Return (X, Y) of the center of cell containing provided text 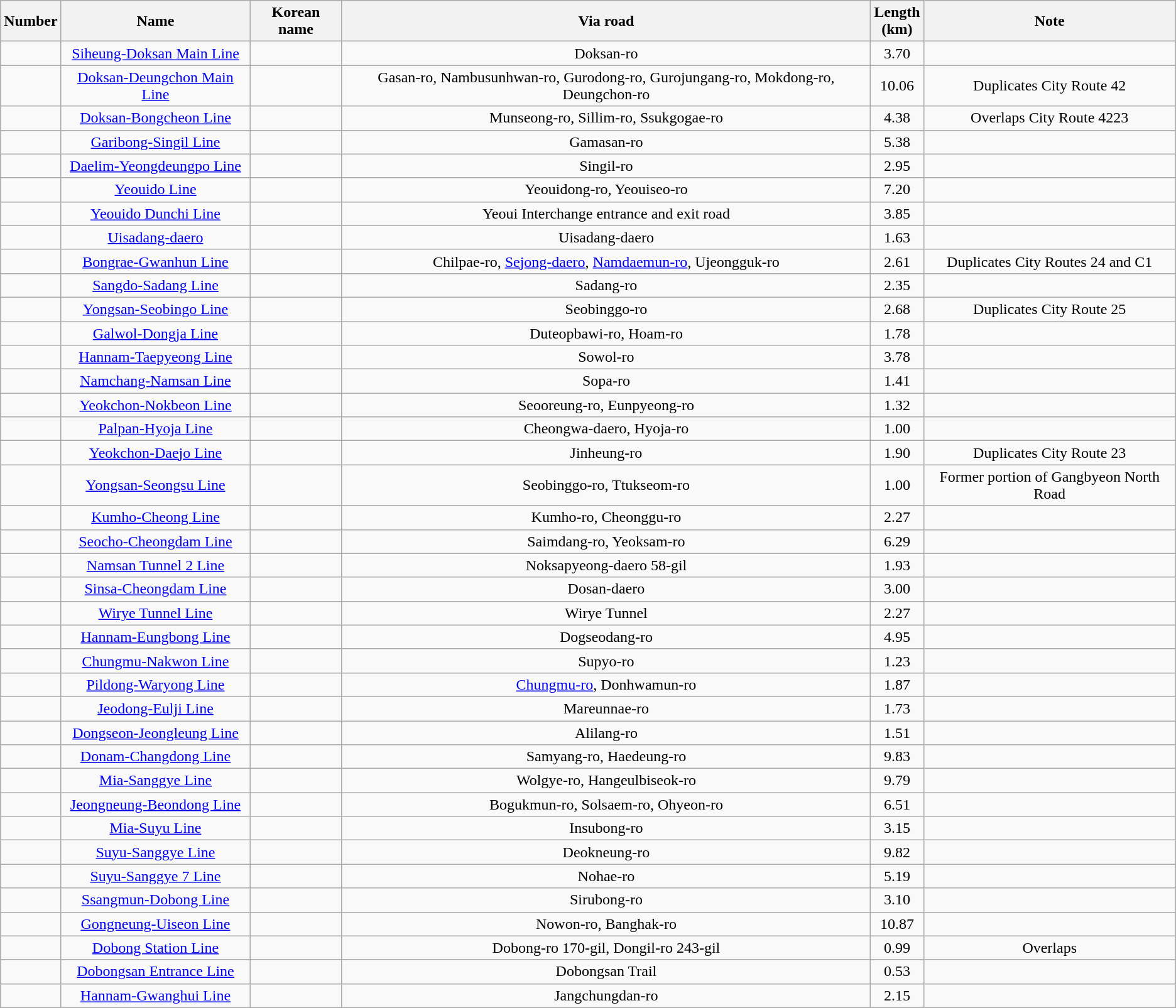
1.87 (897, 685)
Kumho-ro, Cheonggu-ro (606, 518)
4.95 (897, 637)
5.38 (897, 142)
Sirubong-ro (606, 900)
Dobongsan Trail (606, 972)
Jeodong-Eulji Line (156, 708)
Yeouido Dunchi Line (156, 214)
Namchang-Namsan Line (156, 381)
1.32 (897, 405)
2.35 (897, 285)
Duplicates City Route 23 (1049, 453)
Dosan-daero (606, 589)
Sopa-ro (606, 381)
0.99 (897, 948)
Length(km) (897, 21)
9.83 (897, 757)
Name (156, 21)
3.00 (897, 589)
Sadang-ro (606, 285)
Hannam-Taepyeong Line (156, 357)
Namsan Tunnel 2 Line (156, 565)
Dogseodang-ro (606, 637)
3.15 (897, 828)
Number (31, 21)
Supyo-ro (606, 661)
Insubong-ro (606, 828)
Yeouidong-ro, Yeouiseo-ro (606, 190)
Sangdo-Sadang Line (156, 285)
2.61 (897, 261)
3.85 (897, 214)
3.10 (897, 900)
Siheung-Doksan Main Line (156, 53)
Yeouido Line (156, 190)
Wirye Tunnel Line (156, 613)
1.41 (897, 381)
Dobong Station Line (156, 948)
Nohae-ro (606, 876)
6.51 (897, 805)
Daelim-Yeongdeungpo Line (156, 166)
1.51 (897, 733)
Overlaps City Route 4223 (1049, 118)
Via road (606, 21)
Jeongneung-Beondong Line (156, 805)
Palpan-Hyoja Line (156, 429)
Doksan-Bongcheon Line (156, 118)
1.23 (897, 661)
Mareunnae-ro (606, 708)
1.90 (897, 453)
9.82 (897, 852)
Donam-Changdong Line (156, 757)
2.68 (897, 309)
2.15 (897, 995)
Kumho-Cheong Line (156, 518)
Suyu-Sanggye 7 Line (156, 876)
1.63 (897, 237)
4.38 (897, 118)
Note (1049, 21)
Hannam-Eungbong Line (156, 637)
Chilpae-ro, Sejong-daero, Namdaemun-ro, Ujeongguk-ro (606, 261)
Deokneung-ro (606, 852)
Doksan-ro (606, 53)
6.29 (897, 541)
Chungmu-ro, Donhwamun-ro (606, 685)
Alilang-ro (606, 733)
Seooreung-ro, Eunpyeong-ro (606, 405)
Yongsan-Seongsu Line (156, 485)
Wirye Tunnel (606, 613)
Seobinggo-ro, Ttukseom-ro (606, 485)
Noksapyeong-daero 58-gil (606, 565)
Dongseon-Jeongleung Line (156, 733)
1.78 (897, 333)
Mia-Suyu Line (156, 828)
Seocho-Cheongdam Line (156, 541)
Duplicates City Route 42 (1049, 85)
Duteopbawi-ro, Hoam-ro (606, 333)
Hannam-Gwanghui Line (156, 995)
9.79 (897, 781)
2.95 (897, 166)
10.06 (897, 85)
Gasan-ro, Nambusunhwan-ro, Gurodong-ro, Gurojungang-ro, Mokdong-ro, Deungchon-ro (606, 85)
Pildong-Waryong Line (156, 685)
7.20 (897, 190)
1.73 (897, 708)
Jangchungdan-ro (606, 995)
Dobongsan Entrance Line (156, 972)
Singil-ro (606, 166)
Sinsa-Cheongdam Line (156, 589)
Mia-Sanggye Line (156, 781)
Dobong-ro 170-gil, Dongil-ro 243-gil (606, 948)
Nowon-ro, Banghak-ro (606, 924)
Gongneung-Uiseon Line (156, 924)
Yeokchon-Nokbeon Line (156, 405)
Jinheung-ro (606, 453)
3.70 (897, 53)
Yeokchon-Daejo Line (156, 453)
Seobinggo-ro (606, 309)
Duplicates City Routes 24 and C1 (1049, 261)
Former portion of Gangbyeon North Road (1049, 485)
Samyang-ro, Haedeung-ro (606, 757)
Duplicates City Route 25 (1049, 309)
Overlaps (1049, 948)
Korean name (296, 21)
Saimdang-ro, Yeoksam-ro (606, 541)
Sowol-ro (606, 357)
10.87 (897, 924)
Garibong-Singil Line (156, 142)
Bogukmun-ro, Solsaem-ro, Ohyeon-ro (606, 805)
0.53 (897, 972)
1.93 (897, 565)
Ssangmun-Dobong Line (156, 900)
Cheongwa-daero, Hyoja-ro (606, 429)
Yongsan-Seobingo Line (156, 309)
3.78 (897, 357)
Galwol-Dongja Line (156, 333)
Gamasan-ro (606, 142)
Chungmu-Nakwon Line (156, 661)
Wolgye-ro, Hangeulbiseok-ro (606, 781)
Doksan-Deungchon Main Line (156, 85)
Suyu-Sanggye Line (156, 852)
Bongrae-Gwanhun Line (156, 261)
Yeoui Interchange entrance and exit road (606, 214)
5.19 (897, 876)
Munseong-ro, Sillim-ro, Ssukgogae-ro (606, 118)
